Search for the cell housing the specified text and yield its [x, y] center coordinate. 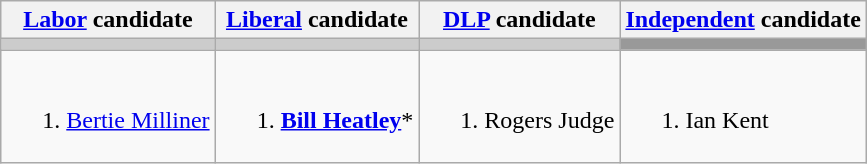
Rogers Judge [520, 106]
Ian Kent [743, 106]
Independent candidate [743, 20]
Bertie Milliner [108, 106]
Liberal candidate [317, 20]
Labor candidate [108, 20]
DLP candidate [520, 20]
Bill Heatley* [317, 106]
